Return the (X, Y) coordinate for the center point of the cell that contains the specified text.  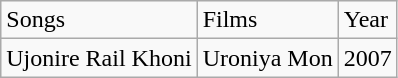
2007 (368, 58)
Ujonire Rail Khoni (99, 58)
Year (368, 20)
Songs (99, 20)
Films (268, 20)
Uroniya Mon (268, 58)
